Search for the cell housing the specified text and yield its (X, Y) center coordinate. 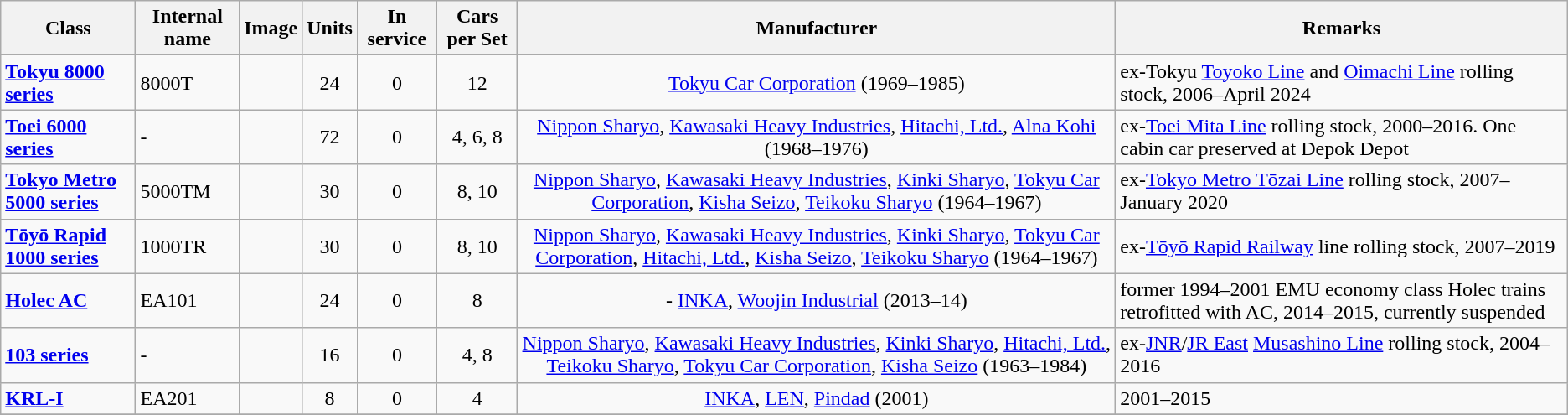
12 (477, 82)
Units (330, 29)
Nippon Sharyo, Kawasaki Heavy Industries, Kinki Sharyo, Hitachi, Ltd., Teikoku Sharyo, Tokyu Car Corporation, Kisha Seizo (1963–1984) (817, 355)
Class (69, 29)
4 (477, 398)
- INKA, Woojin Industrial (2013–14) (817, 300)
Tokyu Car Corporation (1969–1985) (817, 82)
Remarks (1342, 29)
EA101 (188, 300)
ex-Tokyo Metro Tōzai Line rolling stock, 2007– January 2020 (1342, 191)
KRL-I (69, 398)
Manufacturer (817, 29)
In service (397, 29)
5000TM (188, 191)
16 (330, 355)
Toei 6000 series (69, 137)
ex-Tōyō Rapid Railway line rolling stock, 2007–2019 (1342, 246)
EA201 (188, 398)
Holec AC (69, 300)
former 1994–2001 EMU economy class Holec trains retrofitted with AC, 2014–2015, currently suspended (1342, 300)
Tokyu 8000 series (69, 82)
72 (330, 137)
2001–2015 (1342, 398)
103 series (69, 355)
Cars per Set (477, 29)
Nippon Sharyo, Kawasaki Heavy Industries, Hitachi, Ltd., Alna Kohi (1968–1976) (817, 137)
ex-Tokyu Toyoko Line and Oimachi Line rolling stock, 2006–April 2024 (1342, 82)
Nippon Sharyo, Kawasaki Heavy Industries, Kinki Sharyo, Tokyu Car Corporation, Kisha Seizo, Teikoku Sharyo (1964–1967) (817, 191)
Nippon Sharyo, Kawasaki Heavy Industries, Kinki Sharyo, Tokyu Car Corporation, Hitachi, Ltd., Kisha Seizo, Teikoku Sharyo (1964–1967) (817, 246)
Image (271, 29)
ex-Toei Mita Line rolling stock, 2000–2016. One cabin car preserved at Depok Depot (1342, 137)
Internal name (188, 29)
4, 6, 8 (477, 137)
8000T (188, 82)
INKA, LEN, Pindad (2001) (817, 398)
4, 8 (477, 355)
ex-JNR/JR East Musashino Line rolling stock, 2004–2016 (1342, 355)
Tokyo Metro 5000 series (69, 191)
1000TR (188, 246)
Tōyō Rapid 1000 series (69, 246)
